Identify which cell holds the provided text, then report its (x, y) central coordinate. 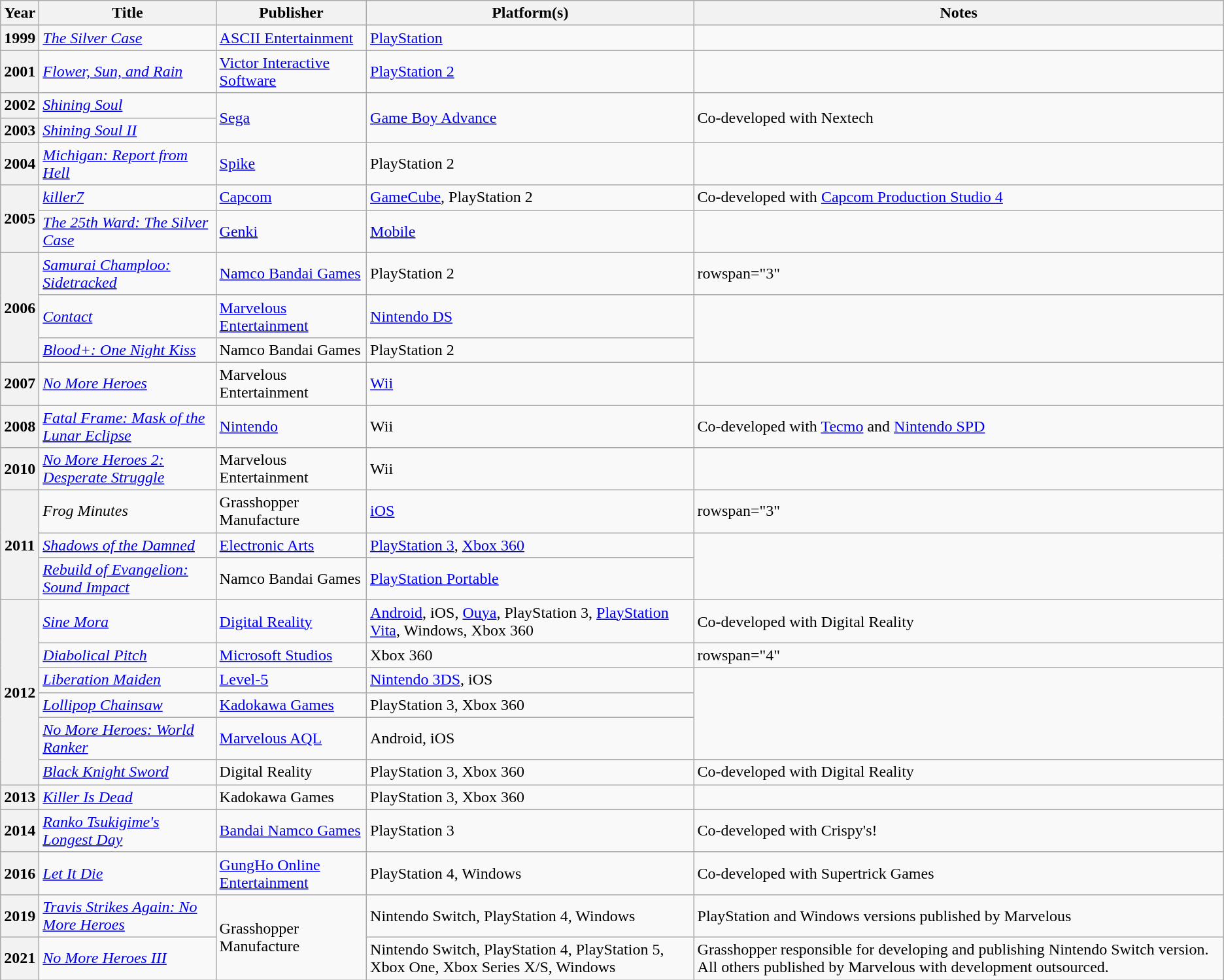
Sine Mora (127, 621)
Level-5 (291, 680)
Black Knight Sword (127, 772)
2011 (20, 545)
Game Boy Advance (530, 118)
Bandai Namco Games (291, 830)
Liberation Maiden (127, 680)
iOS (530, 511)
2008 (20, 426)
Capcom (291, 197)
Spike (291, 163)
2010 (20, 469)
Killer Is Dead (127, 797)
2019 (20, 915)
killer7 (127, 197)
Mobile (530, 231)
Diabolical Pitch (127, 655)
Nintendo DS (530, 316)
Publisher (291, 13)
Co-developed with Nextech (959, 118)
Fatal Frame: Mask of the Lunar Eclipse (127, 426)
Frog Minutes (127, 511)
The 25th Ward: The Silver Case (127, 231)
2002 (20, 105)
No More Heroes III (127, 958)
Electronic Arts (291, 545)
Co-developed with Supertrick Games (959, 873)
Xbox 360 (530, 655)
PlayStation 3 (530, 830)
Blood+: One Night Kiss (127, 350)
GameCube, PlayStation 2 (530, 197)
Android, iOS, Ouya, PlayStation 3, PlayStation Vita, Windows, Xbox 360 (530, 621)
Notes (959, 13)
Microsoft Studios (291, 655)
Ranko Tsukigime's Longest Day (127, 830)
Nintendo Switch, PlayStation 4, Windows (530, 915)
Lollipop Chainsaw (127, 705)
The Silver Case (127, 38)
Contact (127, 316)
2006 (20, 307)
Co-developed with Tecmo and Nintendo SPD (959, 426)
2013 (20, 797)
Genki (291, 231)
No More Heroes (127, 383)
Shining Soul (127, 105)
2001 (20, 72)
PlayStation (530, 38)
Year (20, 13)
Android, iOS (530, 739)
Sega (291, 118)
Co-developed with Capcom Production Studio 4 (959, 197)
2005 (20, 218)
PlayStation and Windows versions published by Marvelous (959, 915)
rowspan="4" (959, 655)
2021 (20, 958)
Travis Strikes Again: No More Heroes (127, 915)
Shadows of the Damned (127, 545)
Nintendo Switch, PlayStation 4, PlayStation 5, Xbox One, Xbox Series X/S, Windows (530, 958)
Rebuild of Evangelion: Sound Impact (127, 579)
2007 (20, 383)
Victor Interactive Software (291, 72)
Let It Die (127, 873)
1999 (20, 38)
Flower, Sun, and Rain (127, 72)
Samurai Champloo: Sidetracked (127, 273)
Platform(s) (530, 13)
Nintendo 3DS, iOS (530, 680)
Marvelous AQL (291, 739)
2012 (20, 692)
2016 (20, 873)
PlayStation Portable (530, 579)
PlayStation 4, Windows (530, 873)
Michigan: Report from Hell (127, 163)
2004 (20, 163)
Grasshopper responsible for developing and publishing Nintendo Switch version. All others published by Marvelous with development outsourced. (959, 958)
Shining Soul II (127, 130)
GungHo Online Entertainment (291, 873)
2003 (20, 130)
ASCII Entertainment (291, 38)
Nintendo (291, 426)
Co-developed with Crispy's! (959, 830)
Title (127, 13)
2014 (20, 830)
No More Heroes 2: Desperate Struggle (127, 469)
No More Heroes: World Ranker (127, 739)
